Return [x, y] of the center of cell containing provided text 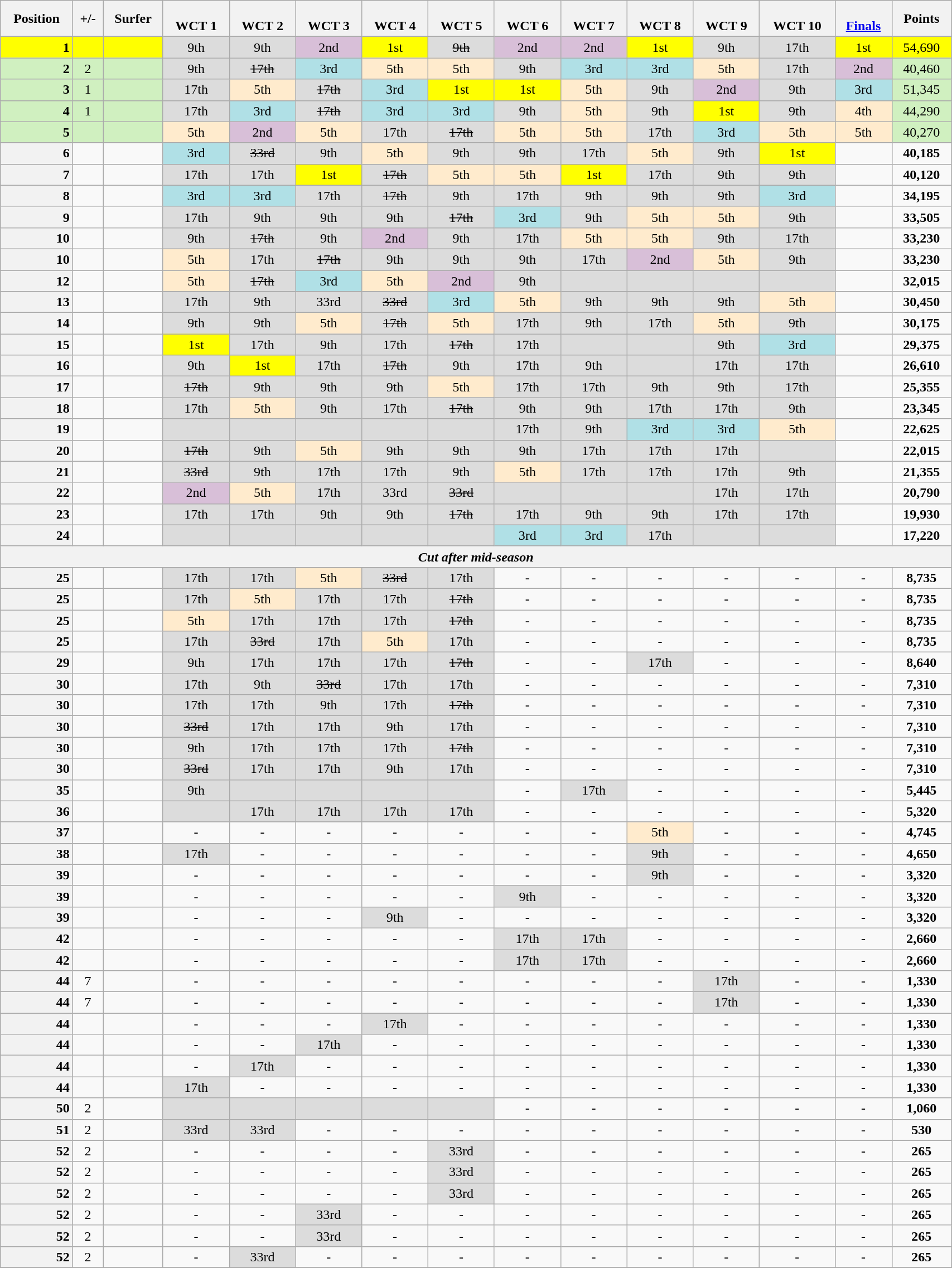
15 [37, 345]
25,355 [921, 387]
530 [921, 1130]
1,060 [921, 1109]
23 [37, 514]
8,640 [921, 663]
29,375 [921, 345]
33,505 [921, 217]
36 [37, 811]
23,345 [921, 408]
3 [37, 90]
4th [863, 111]
32,015 [921, 280]
5 [37, 132]
40,120 [921, 175]
4 [37, 111]
51,345 [921, 90]
5,320 [921, 811]
35 [37, 790]
40,460 [921, 69]
6 [37, 153]
17 [37, 387]
22,625 [921, 429]
30,175 [921, 323]
8 [37, 196]
13 [37, 302]
Surfer [133, 19]
17,220 [921, 535]
30,450 [921, 302]
Points [921, 19]
40,270 [921, 132]
20,790 [921, 493]
37 [37, 833]
22 [37, 493]
29 [37, 663]
44,290 [921, 111]
22,015 [921, 451]
5,445 [921, 790]
WCT 3 [329, 19]
WCT 6 [528, 19]
4,650 [921, 854]
WCT 10 [798, 19]
14 [37, 323]
WCT 2 [262, 19]
34,195 [921, 196]
WCT 4 [395, 19]
21,355 [921, 472]
WCT 8 [660, 19]
Finals [863, 19]
4,745 [921, 833]
16 [37, 366]
40,185 [921, 153]
24 [37, 535]
Cut after mid-season [476, 556]
19,930 [921, 514]
18 [37, 408]
51 [37, 1130]
38 [37, 854]
WCT 1 [196, 19]
20 [37, 451]
WCT 9 [726, 19]
Position [37, 19]
12 [37, 280]
+/- [88, 19]
21 [37, 472]
26,610 [921, 366]
50 [37, 1109]
WCT 5 [462, 19]
54,690 [921, 47]
9 [37, 217]
19 [37, 429]
WCT 7 [593, 19]
